Extract the [X, Y] coordinate from the center of the cell holding the provided text.  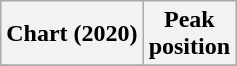
Peakposition [189, 34]
Chart (2020) [72, 34]
